Return [X, Y] of the center of cell containing provided text 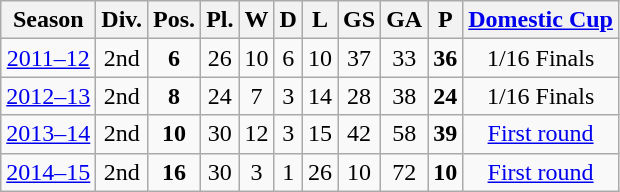
P [446, 20]
2011–12 [48, 58]
Season [48, 20]
D [288, 20]
1 [288, 172]
GA [404, 20]
2013–14 [48, 134]
Div. [122, 20]
Pl. [220, 20]
12 [256, 134]
33 [404, 58]
72 [404, 172]
GS [360, 20]
W [256, 20]
36 [446, 58]
58 [404, 134]
15 [320, 134]
2012–13 [48, 96]
7 [256, 96]
14 [320, 96]
Pos. [174, 20]
Domestic Cup [541, 20]
38 [404, 96]
28 [360, 96]
37 [360, 58]
L [320, 20]
39 [446, 134]
2014–15 [48, 172]
42 [360, 134]
16 [174, 172]
8 [174, 96]
